Scan for the cell matching the given text and deliver its (x, y) coordinate at center. 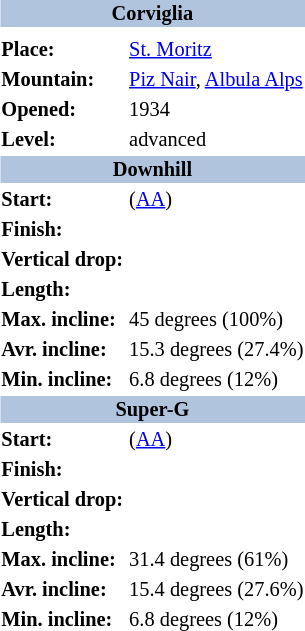
Opened: (62, 110)
Super-G (152, 410)
Level: (62, 140)
15.4 degrees (27.6%) (216, 590)
Downhill (152, 170)
Mountain: (62, 80)
45 degrees (100%) (216, 320)
Piz Nair, Albula Alps (216, 80)
6.8 degrees (12%) (216, 380)
Min. incline: (62, 380)
Place: (62, 50)
advanced (216, 140)
1934 (216, 110)
15.3 degrees (27.4%) (216, 350)
31.4 degrees (61%) (216, 560)
Corviglia (152, 14)
St. Moritz (216, 50)
